For the text-containing cell, return its midpoint in [X, Y] coordinate format. 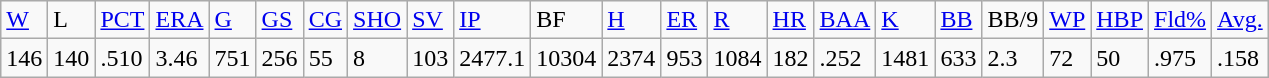
G [232, 20]
Fld% [1180, 20]
BAA [845, 20]
72 [1068, 58]
633 [958, 58]
103 [430, 58]
GS [280, 20]
3.46 [180, 58]
SHO [378, 20]
BF [566, 20]
K [906, 20]
.975 [1180, 58]
55 [325, 58]
182 [790, 58]
PCT [122, 20]
W [24, 20]
WP [1068, 20]
HBP [1120, 20]
751 [232, 58]
CG [325, 20]
953 [684, 58]
140 [72, 58]
50 [1120, 58]
2477.1 [492, 58]
1084 [738, 58]
ER [684, 20]
Avg. [1240, 20]
.158 [1240, 58]
SV [430, 20]
256 [280, 58]
IP [492, 20]
R [738, 20]
2374 [632, 58]
BB/9 [1013, 20]
L [72, 20]
ERA [180, 20]
H [632, 20]
2.3 [1013, 58]
BB [958, 20]
.510 [122, 58]
HR [790, 20]
146 [24, 58]
1481 [906, 58]
8 [378, 58]
10304 [566, 58]
.252 [845, 58]
